Locate the cell with the specified text and output its [x, y] center coordinate. 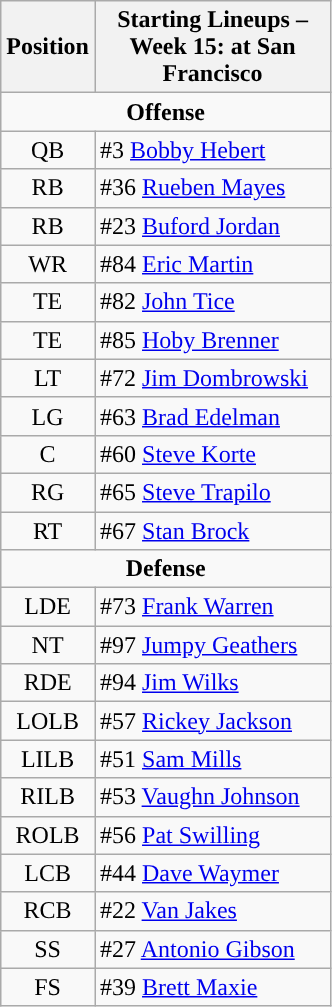
#73 Frank Warren [212, 607]
#97 Jumpy Geathers [212, 645]
C [48, 454]
WR [48, 264]
RILB [48, 797]
LDE [48, 607]
NT [48, 645]
#65 Steve Trapilo [212, 492]
#53 Vaughn Johnson [212, 797]
LG [48, 416]
#51 Sam Mills [212, 759]
#84 Eric Martin [212, 264]
#22 Van Jakes [212, 911]
#56 Pat Swilling [212, 835]
SS [48, 949]
#67 Stan Brock [212, 531]
Position [48, 47]
#60 Steve Korte [212, 454]
RCB [48, 911]
#44 Dave Waymer [212, 873]
Offense [166, 112]
#72 Jim Dombrowski [212, 378]
LT [48, 378]
Defense [166, 569]
LILB [48, 759]
QB [48, 150]
#27 Antonio Gibson [212, 949]
#82 John Tice [212, 302]
FS [48, 987]
ROLB [48, 835]
RDE [48, 683]
#23 Buford Jordan [212, 226]
RT [48, 531]
#85 Hoby Brenner [212, 340]
LOLB [48, 721]
#94 Jim Wilks [212, 683]
Starting Lineups – Week 15: at San Francisco [212, 47]
#63 Brad Edelman [212, 416]
RG [48, 492]
#36 Rueben Mayes [212, 188]
#3 Bobby Hebert [212, 150]
LCB [48, 873]
#39 Brett Maxie [212, 987]
#57 Rickey Jackson [212, 721]
